From the cell containing the given text, extract its center point as [x, y] coordinate. 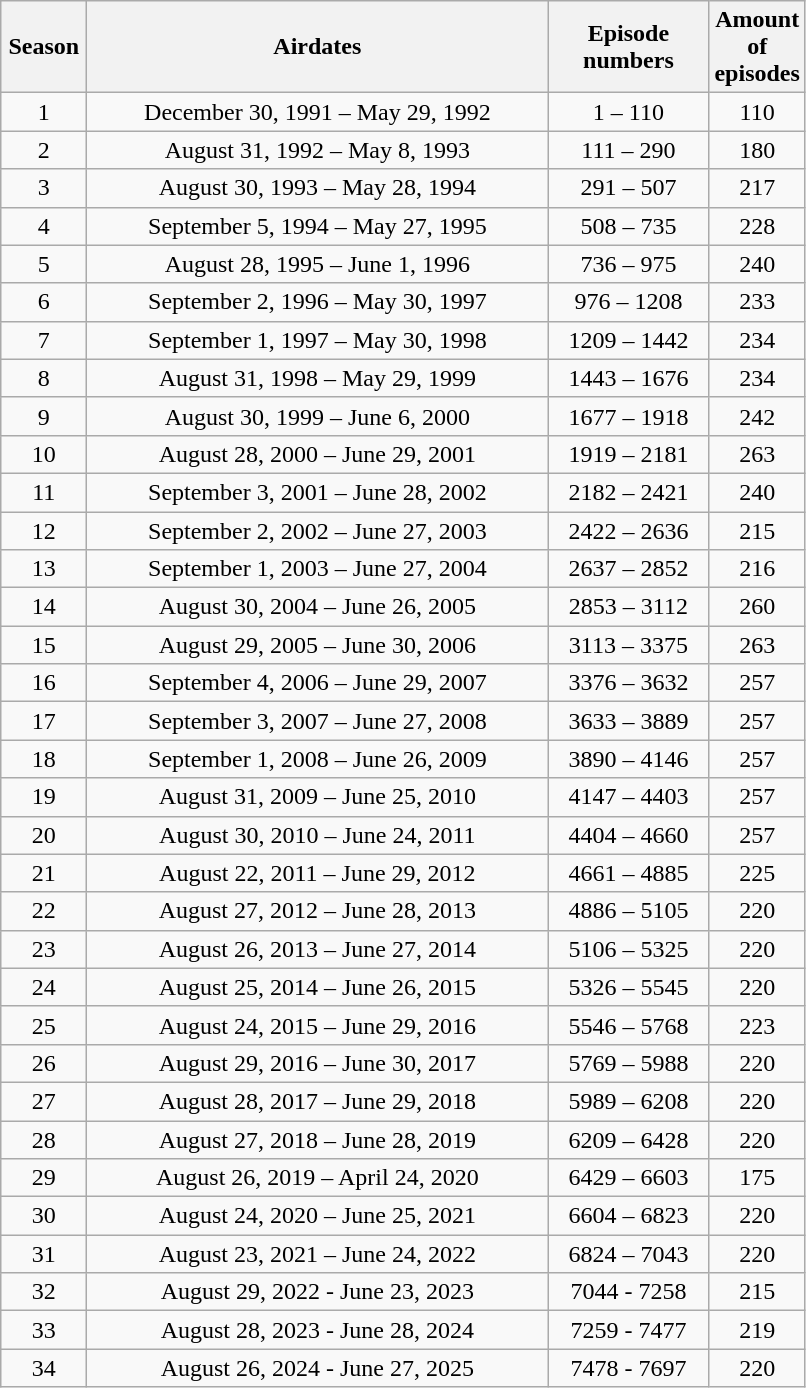
29 [44, 1178]
August 26, 2024 - June 27, 2025 [318, 1368]
August 29, 2016 – June 30, 2017 [318, 1063]
August 30, 1999 – June 6, 2000 [318, 416]
216 [757, 569]
2853 – 3112 [628, 607]
August 26, 2013 – June 27, 2014 [318, 949]
23 [44, 949]
September 5, 1994 – May 27, 1995 [318, 226]
Airdates [318, 47]
15 [44, 645]
Amount ofepisodes [757, 47]
26 [44, 1063]
291 – 507 [628, 188]
1919 – 2181 [628, 454]
242 [757, 416]
11 [44, 492]
223 [757, 1025]
September 1, 1997 – May 30, 1998 [318, 340]
December 30, 1991 – May 29, 1992 [318, 112]
12 [44, 531]
217 [757, 188]
976 – 1208 [628, 302]
7044 - 7258 [628, 1292]
5546 – 5768 [628, 1025]
August 23, 2021 – June 24, 2022 [318, 1254]
20 [44, 835]
19 [44, 797]
736 – 975 [628, 264]
180 [757, 150]
August 22, 2011 – June 29, 2012 [318, 873]
14 [44, 607]
4661 – 4885 [628, 873]
27 [44, 1101]
10 [44, 454]
13 [44, 569]
August 26, 2019 – April 24, 2020 [318, 1178]
16 [44, 683]
22 [44, 911]
6 [44, 302]
6604 – 6823 [628, 1216]
3113 – 3375 [628, 645]
1 – 110 [628, 112]
5106 – 5325 [628, 949]
2637 – 2852 [628, 569]
September 2, 1996 – May 30, 1997 [318, 302]
5 [44, 264]
3 [44, 188]
September 1, 2003 – June 27, 2004 [318, 569]
September 1, 2008 – June 26, 2009 [318, 759]
1443 – 1676 [628, 378]
1677 – 1918 [628, 416]
August 31, 2009 – June 25, 2010 [318, 797]
August 24, 2020 – June 25, 2021 [318, 1216]
August 31, 1992 – May 8, 1993 [318, 150]
7259 - 7477 [628, 1330]
33 [44, 1330]
3376 – 3632 [628, 683]
August 28, 2000 – June 29, 2001 [318, 454]
7478 - 7697 [628, 1368]
September 4, 2006 – June 29, 2007 [318, 683]
September 3, 2001 – June 28, 2002 [318, 492]
September 2, 2002 – June 27, 2003 [318, 531]
6824 – 7043 [628, 1254]
3890 – 4146 [628, 759]
30 [44, 1216]
September 3, 2007 – June 27, 2008 [318, 721]
5769 – 5988 [628, 1063]
17 [44, 721]
25 [44, 1025]
August 29, 2022 - June 23, 2023 [318, 1292]
August 28, 2023 - June 28, 2024 [318, 1330]
508 – 735 [628, 226]
219 [757, 1330]
August 29, 2005 – June 30, 2006 [318, 645]
225 [757, 873]
4404 – 4660 [628, 835]
August 27, 2012 – June 28, 2013 [318, 911]
3633 – 3889 [628, 721]
4886 – 5105 [628, 911]
4 [44, 226]
110 [757, 112]
31 [44, 1254]
9 [44, 416]
175 [757, 1178]
8 [44, 378]
2422 – 2636 [628, 531]
228 [757, 226]
4147 – 4403 [628, 797]
August 30, 2010 – June 24, 2011 [318, 835]
21 [44, 873]
2182 – 2421 [628, 492]
August 30, 1993 – May 28, 1994 [318, 188]
August 25, 2014 – June 26, 2015 [318, 987]
18 [44, 759]
111 – 290 [628, 150]
233 [757, 302]
August 27, 2018 – June 28, 2019 [318, 1139]
Episodenumbers [628, 47]
28 [44, 1139]
August 28, 2017 – June 29, 2018 [318, 1101]
34 [44, 1368]
2 [44, 150]
August 24, 2015 – June 29, 2016 [318, 1025]
24 [44, 987]
August 28, 1995 – June 1, 1996 [318, 264]
7 [44, 340]
32 [44, 1292]
5989 – 6208 [628, 1101]
Season [44, 47]
6209 – 6428 [628, 1139]
August 30, 2004 – June 26, 2005 [318, 607]
1209 – 1442 [628, 340]
August 31, 1998 – May 29, 1999 [318, 378]
6429 – 6603 [628, 1178]
1 [44, 112]
260 [757, 607]
5326 – 5545 [628, 987]
